Capture the cell that displays the provided text and extract its (X, Y) central coordinate. 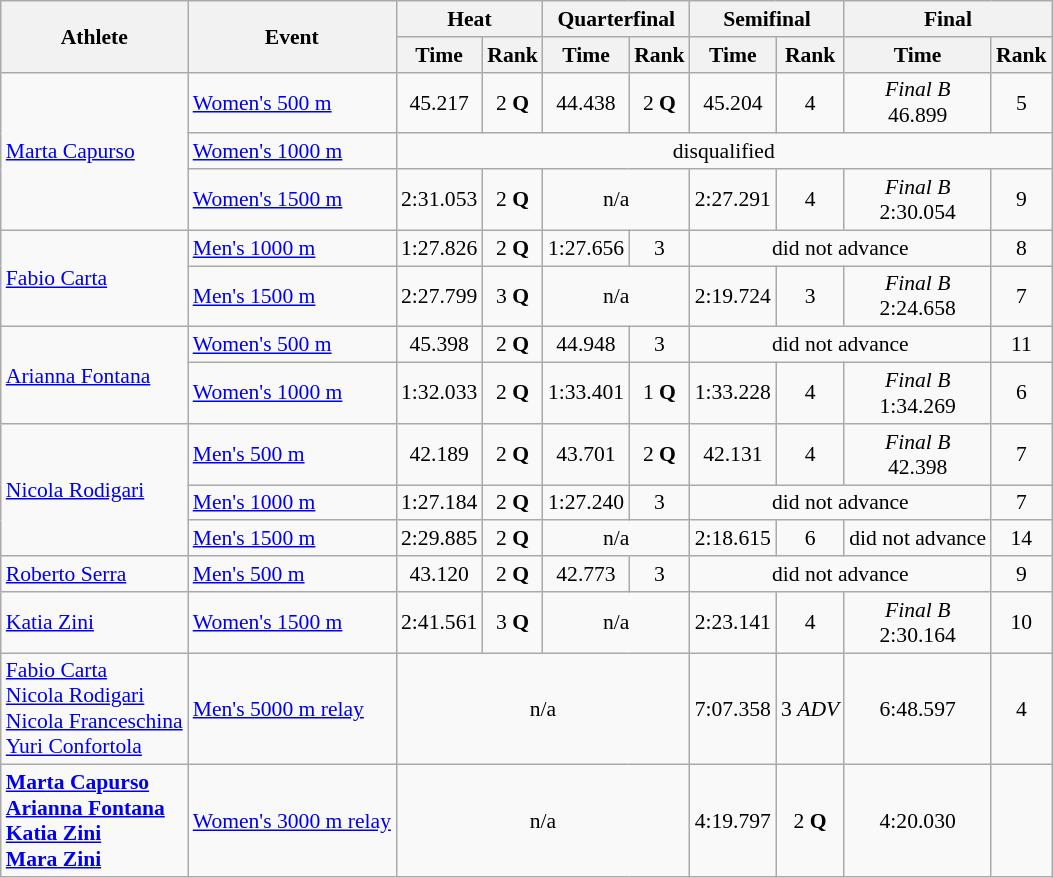
Fabio Carta (94, 278)
1:27.826 (439, 248)
2:19.724 (733, 296)
Women's 3000 m relay (292, 821)
45.217 (439, 102)
Final B 2:30.054 (918, 200)
2:23.141 (733, 622)
Semifinal (768, 19)
Roberto Serra (94, 574)
45.398 (439, 345)
43.120 (439, 574)
2:29.885 (439, 539)
Fabio CartaNicola RodigariNicola FranceschinaYuri Confortola (94, 709)
Final B 46.899 (918, 102)
Athlete (94, 36)
1:33.401 (586, 394)
42.773 (586, 574)
2:41.561 (439, 622)
2:18.615 (733, 539)
2:27.799 (439, 296)
Marta CapursoArianna FontanaKatia ZiniMara Zini (94, 821)
1:27.656 (586, 248)
8 (1022, 248)
Arianna Fontana (94, 376)
1:27.240 (586, 503)
Nicola Rodigari (94, 490)
1:27.184 (439, 503)
45.204 (733, 102)
43.701 (586, 454)
6:48.597 (918, 709)
1 Q (660, 394)
1:33.228 (733, 394)
44.948 (586, 345)
4:20.030 (918, 821)
Event (292, 36)
4:19.797 (733, 821)
3 ADV (810, 709)
Heat (470, 19)
Marta Capurso (94, 151)
10 (1022, 622)
Final B 2:24.658 (918, 296)
Final B 1:34.269 (918, 394)
11 (1022, 345)
1:32.033 (439, 394)
42.131 (733, 454)
44.438 (586, 102)
Quarterfinal (616, 19)
Katia Zini (94, 622)
5 (1022, 102)
Men's 5000 m relay (292, 709)
7:07.358 (733, 709)
disqualified (724, 152)
Final B 42.398 (918, 454)
2:27.291 (733, 200)
Final B 2:30.164 (918, 622)
42.189 (439, 454)
Final (948, 19)
2:31.053 (439, 200)
14 (1022, 539)
